Return (x, y) of the center of cell containing provided text 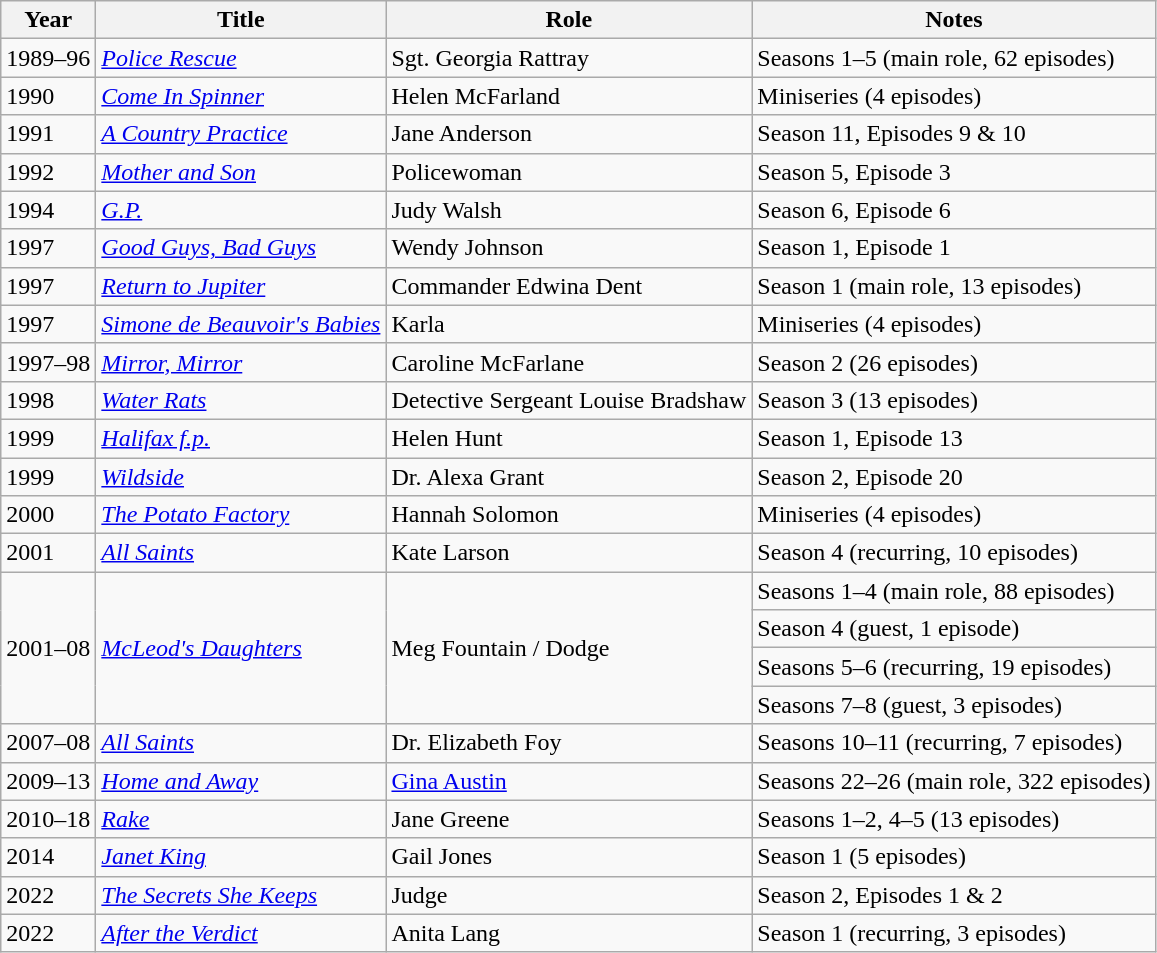
Commander Edwina Dent (569, 286)
Dr. Elizabeth Foy (569, 743)
Good Guys, Bad Guys (241, 248)
A Country Practice (241, 134)
Judge (569, 895)
Dr. Alexa Grant (569, 477)
Return to Jupiter (241, 286)
Mirror, Mirror (241, 362)
1989–96 (48, 58)
Janet King (241, 857)
Judy Walsh (569, 210)
Rake (241, 819)
Season 2, Episode 20 (954, 477)
Caroline McFarlane (569, 362)
Police Rescue (241, 58)
Season 4 (guest, 1 episode) (954, 629)
Notes (954, 20)
Role (569, 20)
2009–13 (48, 781)
The Potato Factory (241, 515)
After the Verdict (241, 933)
Helen Hunt (569, 438)
2007–08 (48, 743)
The Secrets She Keeps (241, 895)
Seasons 7–8 (guest, 3 episodes) (954, 705)
Season 1 (recurring, 3 episodes) (954, 933)
Seasons 1–4 (main role, 88 episodes) (954, 591)
Gina Austin (569, 781)
Season 4 (recurring, 10 episodes) (954, 553)
1997–98 (48, 362)
Come In Spinner (241, 96)
Season 1 (5 episodes) (954, 857)
1992 (48, 172)
Season 2, Episodes 1 & 2 (954, 895)
Simone de Beauvoir's Babies (241, 324)
Title (241, 20)
Halifax f.p. (241, 438)
Season 3 (13 episodes) (954, 400)
Season 11, Episodes 9 & 10 (954, 134)
2001–08 (48, 648)
Karla (569, 324)
Seasons 10–11 (recurring, 7 episodes) (954, 743)
Detective Sergeant Louise Bradshaw (569, 400)
Wildside (241, 477)
Seasons 5–6 (recurring, 19 episodes) (954, 667)
1991 (48, 134)
Season 2 (26 episodes) (954, 362)
Policewoman (569, 172)
Seasons 1–5 (main role, 62 episodes) (954, 58)
2001 (48, 553)
McLeod's Daughters (241, 648)
Hannah Solomon (569, 515)
Meg Fountain / Dodge (569, 648)
2014 (48, 857)
Season 1 (main role, 13 episodes) (954, 286)
1994 (48, 210)
Season 6, Episode 6 (954, 210)
Helen McFarland (569, 96)
Seasons 1–2, 4–5 (13 episodes) (954, 819)
G.P. (241, 210)
Anita Lang (569, 933)
Home and Away (241, 781)
Mother and Son (241, 172)
2010–18 (48, 819)
Sgt. Georgia Rattray (569, 58)
Water Rats (241, 400)
Jane Greene (569, 819)
1998 (48, 400)
1990 (48, 96)
Season 5, Episode 3 (954, 172)
Jane Anderson (569, 134)
Season 1, Episode 13 (954, 438)
Year (48, 20)
Seasons 22–26 (main role, 322 episodes) (954, 781)
Wendy Johnson (569, 248)
Gail Jones (569, 857)
Kate Larson (569, 553)
2000 (48, 515)
Season 1, Episode 1 (954, 248)
